Return (X, Y) of the center of cell containing provided text 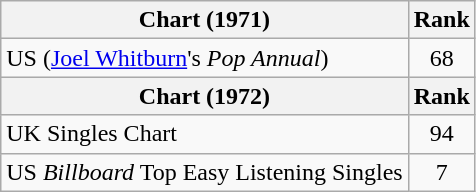
94 (442, 134)
US (Joel Whitburn's Pop Annual) (204, 58)
UK Singles Chart (204, 134)
Chart (1972) (204, 96)
Chart (1971) (204, 20)
US Billboard Top Easy Listening Singles (204, 172)
7 (442, 172)
68 (442, 58)
